Locate the cell with the specified text and output its [x, y] center coordinate. 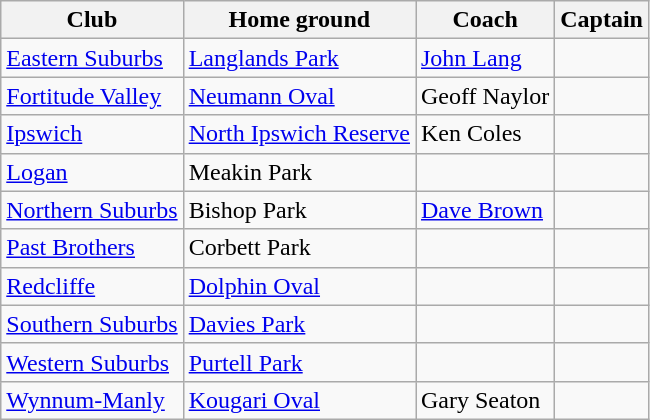
Bishop Park [299, 210]
Western Suburbs [92, 362]
Dolphin Oval [299, 286]
Dave Brown [486, 210]
Coach [486, 20]
Wynnum-Manly [92, 400]
Logan [92, 172]
Gary Seaton [486, 400]
Ken Coles [486, 134]
Fortitude Valley [92, 96]
Eastern Suburbs [92, 58]
John Lang [486, 58]
Neumann Oval [299, 96]
Corbett Park [299, 248]
Purtell Park [299, 362]
Kougari Oval [299, 400]
Langlands Park [299, 58]
Ipswich [92, 134]
Northern Suburbs [92, 210]
Captain [602, 20]
Geoff Naylor [486, 96]
Home ground [299, 20]
Club [92, 20]
North Ipswich Reserve [299, 134]
Past Brothers [92, 248]
Meakin Park [299, 172]
Southern Suburbs [92, 324]
Davies Park [299, 324]
Redcliffe [92, 286]
